Scan for the cell matching the given text and deliver its [x, y] coordinate at center. 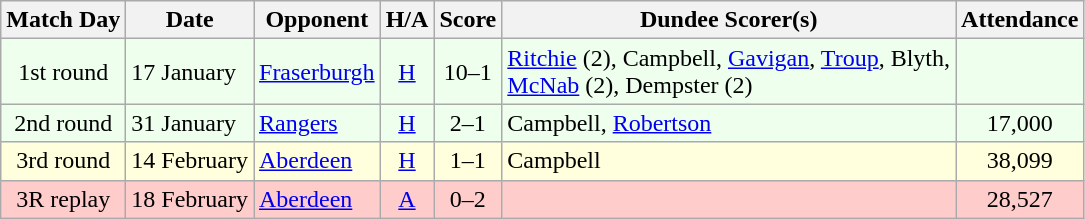
3rd round [64, 161]
18 February [190, 199]
Ritchie (2), Campbell, Gavigan, Troup, Blyth,McNab (2), Dempster (2) [729, 72]
3R replay [64, 199]
Campbell [729, 161]
Score [468, 20]
17,000 [1020, 123]
Fraserburgh [318, 72]
Dundee Scorer(s) [729, 20]
A [407, 199]
17 January [190, 72]
Attendance [1020, 20]
H/A [407, 20]
0–2 [468, 199]
1st round [64, 72]
Match Day [64, 20]
28,527 [1020, 199]
2–1 [468, 123]
Campbell, Robertson [729, 123]
2nd round [64, 123]
Date [190, 20]
10–1 [468, 72]
Rangers [318, 123]
1–1 [468, 161]
Opponent [318, 20]
38,099 [1020, 161]
31 January [190, 123]
14 February [190, 161]
